For the text-containing cell, return its midpoint in [x, y] coordinate format. 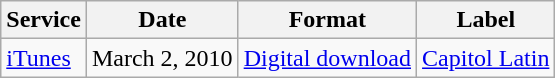
March 2, 2010 [162, 58]
Digital download [327, 58]
Capitol Latin [486, 58]
Date [162, 20]
iTunes [44, 58]
Label [486, 20]
Service [44, 20]
Format [327, 20]
